Identify which cell holds the provided text, then report its [X, Y] central coordinate. 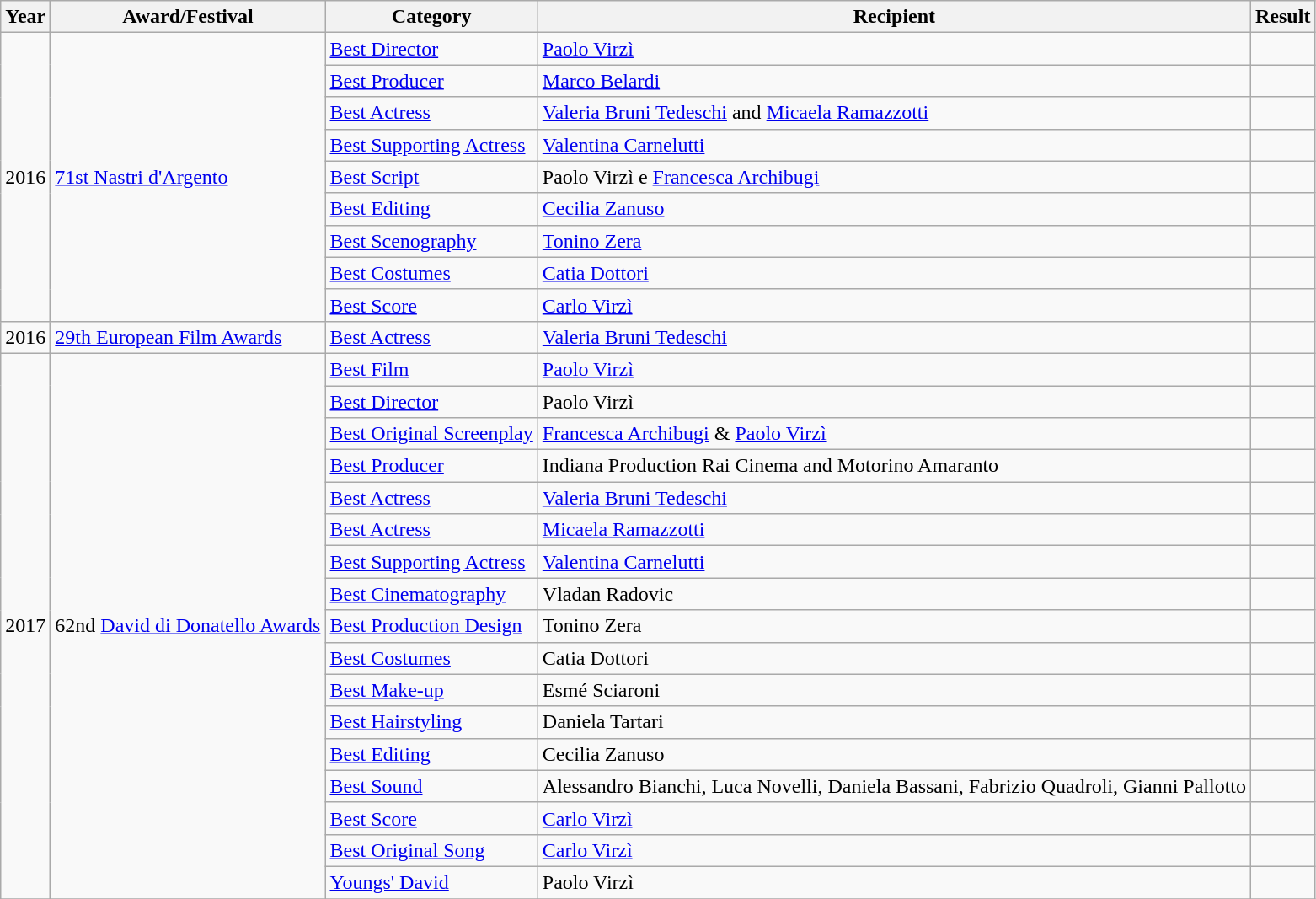
Category [431, 17]
Daniela Tartari [894, 722]
Micaela Ramazzotti [894, 530]
Valeria Bruni Tedeschi and Micaela Ramazzotti [894, 113]
Best Scenography [431, 241]
Best Sound [431, 786]
Alessandro Bianchi, Luca Novelli, Daniela Bassani, Fabrizio Quadroli, Gianni Pallotto [894, 786]
Marco Belardi [894, 81]
Francesca Archibugi & Paolo Virzì [894, 434]
Best Script [431, 177]
Best Hairstyling [431, 722]
62nd David di Donatello Awards [188, 625]
Best Cinematography [431, 594]
Best Film [431, 369]
Best Make-up [431, 690]
Indiana Production Rai Cinema and Motorino Amaranto [894, 466]
Vladan Radovic [894, 594]
Best Original Song [431, 850]
29th European Film Awards [188, 337]
Best Production Design [431, 626]
Best Original Screenplay [431, 434]
Result [1283, 17]
Recipient [894, 17]
Esmé Sciaroni [894, 690]
Youngs' David [431, 882]
Year [25, 17]
71st Nastri d'Argento [188, 177]
Paolo Virzì e Francesca Archibugi [894, 177]
2017 [25, 625]
Award/Festival [188, 17]
